Provide the (x, y) coordinate of the cell's center where the given text is located.  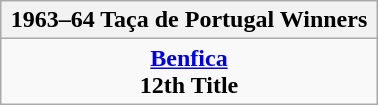
1963–64 Taça de Portugal Winners (189, 20)
Benfica12th Title (189, 72)
